From the cell containing the given text, extract its center point as [X, Y] coordinate. 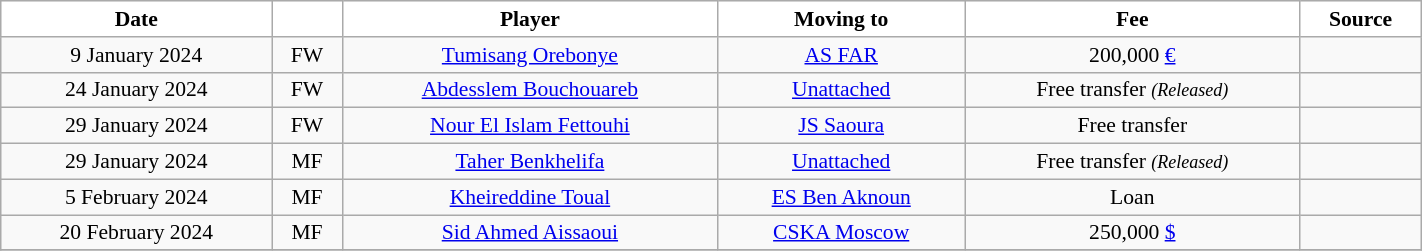
200,000 € [1132, 55]
Abdesslem Bouchouareb [530, 90]
Moving to [842, 19]
Taher Benkhelifa [530, 162]
Kheireddine Toual [530, 197]
Date [136, 19]
JS Saoura [842, 126]
20 February 2024 [136, 233]
24 January 2024 [136, 90]
250,000 $ [1132, 233]
ES Ben Aknoun [842, 197]
Player [530, 19]
Nour El Islam Fettouhi [530, 126]
9 January 2024 [136, 55]
CSKA Moscow [842, 233]
5 February 2024 [136, 197]
Free transfer [1132, 126]
Fee [1132, 19]
Source [1360, 19]
AS FAR [842, 55]
Loan [1132, 197]
Tumisang Orebonye [530, 55]
Sid Ahmed Aissaoui [530, 233]
